Capture the cell that displays the provided text and extract its [x, y] central coordinate. 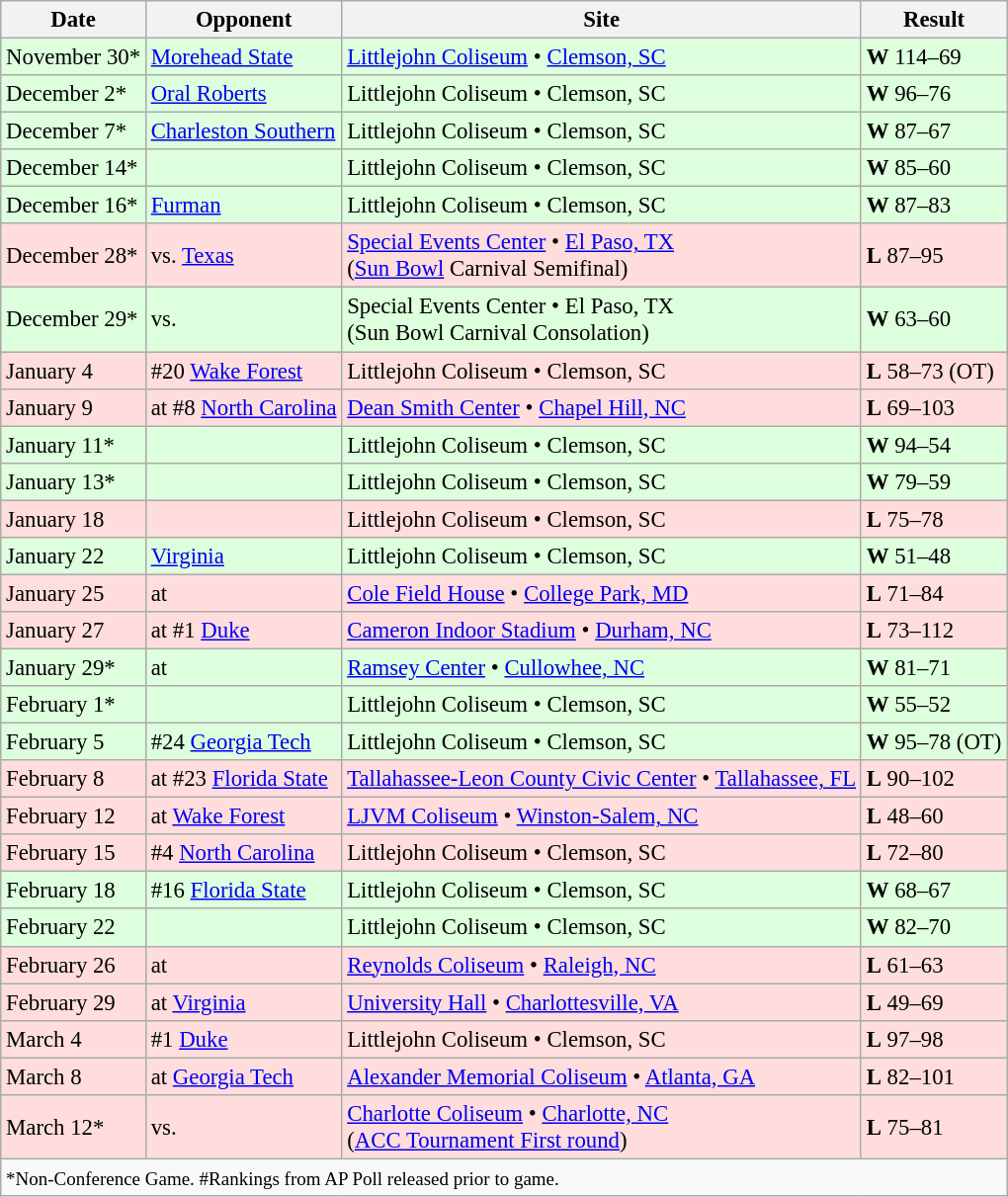
January 22 [73, 556]
L 61–63 [933, 965]
at #8 North Carolina [243, 407]
W 82–70 [933, 928]
Furman [243, 206]
Dean Smith Center • Chapel Hill, NC [602, 407]
February 8 [73, 779]
January 13* [73, 481]
February 26 [73, 965]
February 1* [73, 705]
Oral Roberts [243, 94]
#16 Florida State [243, 891]
Result [933, 20]
December 29* [73, 320]
February 5 [73, 742]
December 7* [73, 131]
Morehead State [243, 57]
L 48–60 [933, 816]
W 87–67 [933, 131]
L 82–101 [933, 1076]
#1 Duke [243, 1039]
#24 Georgia Tech [243, 742]
January 29* [73, 667]
University Hall • Charlottesville, VA [602, 1002]
L 72–80 [933, 853]
Cameron Indoor Stadium • Durham, NC [602, 631]
February 18 [73, 891]
W 85–60 [933, 168]
March 12* [73, 1127]
#20 Wake Forest [243, 371]
L 75–81 [933, 1127]
January 11* [73, 445]
*Non-Conference Game. #Rankings from AP Poll released prior to game. [504, 1177]
Special Events Center • El Paso, TX(Sun Bowl Carnival Consolation) [602, 320]
February 12 [73, 816]
W 81–71 [933, 667]
W 55–52 [933, 705]
Cole Field House • College Park, MD [602, 593]
December 2* [73, 94]
at Virginia [243, 1002]
L 58–73 (OT) [933, 371]
W 94–54 [933, 445]
LJVM Coliseum • Winston-Salem, NC [602, 816]
L 73–112 [933, 631]
January 25 [73, 593]
at Wake Forest [243, 816]
Tallahassee-Leon County Civic Center • Tallahassee, FL [602, 779]
March 8 [73, 1076]
at Georgia Tech [243, 1076]
at #23 Florida State [243, 779]
Charleston Southern [243, 131]
L 49–69 [933, 1002]
Alexander Memorial Coliseum • Atlanta, GA [602, 1076]
January 4 [73, 371]
Special Events Center • El Paso, TX(Sun Bowl Carnival Semifinal) [602, 255]
L 71–84 [933, 593]
March 4 [73, 1039]
#4 North Carolina [243, 853]
W 68–67 [933, 891]
W 95–78 (OT) [933, 742]
L 97–98 [933, 1039]
February 29 [73, 1002]
W 87–83 [933, 206]
November 30* [73, 57]
L 87–95 [933, 255]
L 90–102 [933, 779]
January 18 [73, 519]
W 51–48 [933, 556]
February 15 [73, 853]
L 69–103 [933, 407]
at #1 Duke [243, 631]
Virginia [243, 556]
January 27 [73, 631]
Charlotte Coliseum • Charlotte, NC(ACC Tournament First round) [602, 1127]
January 9 [73, 407]
December 16* [73, 206]
Ramsey Center • Cullowhee, NC [602, 667]
Opponent [243, 20]
W 63–60 [933, 320]
W 96–76 [933, 94]
W 79–59 [933, 481]
W 114–69 [933, 57]
L 75–78 [933, 519]
December 28* [73, 255]
February 22 [73, 928]
vs. Texas [243, 255]
Reynolds Coliseum • Raleigh, NC [602, 965]
December 14* [73, 168]
Site [602, 20]
Date [73, 20]
